Search for the cell housing the specified text and yield its (X, Y) center coordinate. 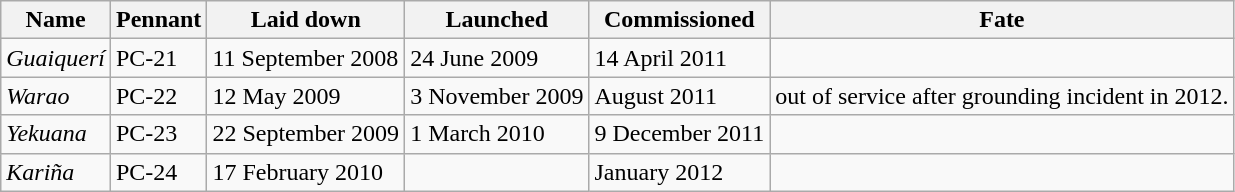
Laid down (306, 20)
PC-23 (158, 134)
out of service after grounding incident in 2012. (1002, 96)
PC-22 (158, 96)
Yekuana (56, 134)
Guaiquerí (56, 58)
9 December 2011 (680, 134)
22 September 2009 (306, 134)
PC-24 (158, 172)
11 September 2008 (306, 58)
August 2011 (680, 96)
3 November 2009 (497, 96)
Pennant (158, 20)
24 June 2009 (497, 58)
PC-21 (158, 58)
Warao (56, 96)
14 April 2011 (680, 58)
1 March 2010 (497, 134)
Name (56, 20)
Fate (1002, 20)
January 2012 (680, 172)
17 February 2010 (306, 172)
Launched (497, 20)
Commissioned (680, 20)
12 May 2009 (306, 96)
Kariña (56, 172)
